Detect which cell encompasses the target text, then output its (X, Y) center coordinate. 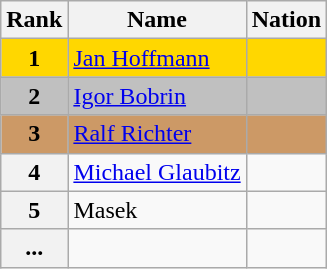
Masek (157, 210)
Name (157, 20)
Igor Bobrin (157, 96)
Rank (34, 20)
Nation (286, 20)
2 (34, 96)
Jan Hoffmann (157, 58)
1 (34, 58)
Michael Glaubitz (157, 172)
3 (34, 134)
... (34, 248)
Ralf Richter (157, 134)
4 (34, 172)
5 (34, 210)
